Capture the cell that displays the provided text and extract its (X, Y) central coordinate. 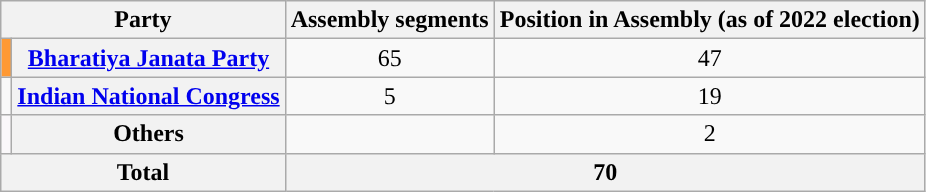
47 (710, 58)
Total (143, 172)
Assembly segments (390, 20)
2 (710, 134)
Party (143, 20)
Indian National Congress (148, 96)
70 (605, 172)
Bharatiya Janata Party (148, 58)
Others (148, 134)
Position in Assembly (as of 2022 election) (710, 20)
5 (390, 96)
19 (710, 96)
65 (390, 58)
